Detect which cell encompasses the target text, then output its [X, Y] center coordinate. 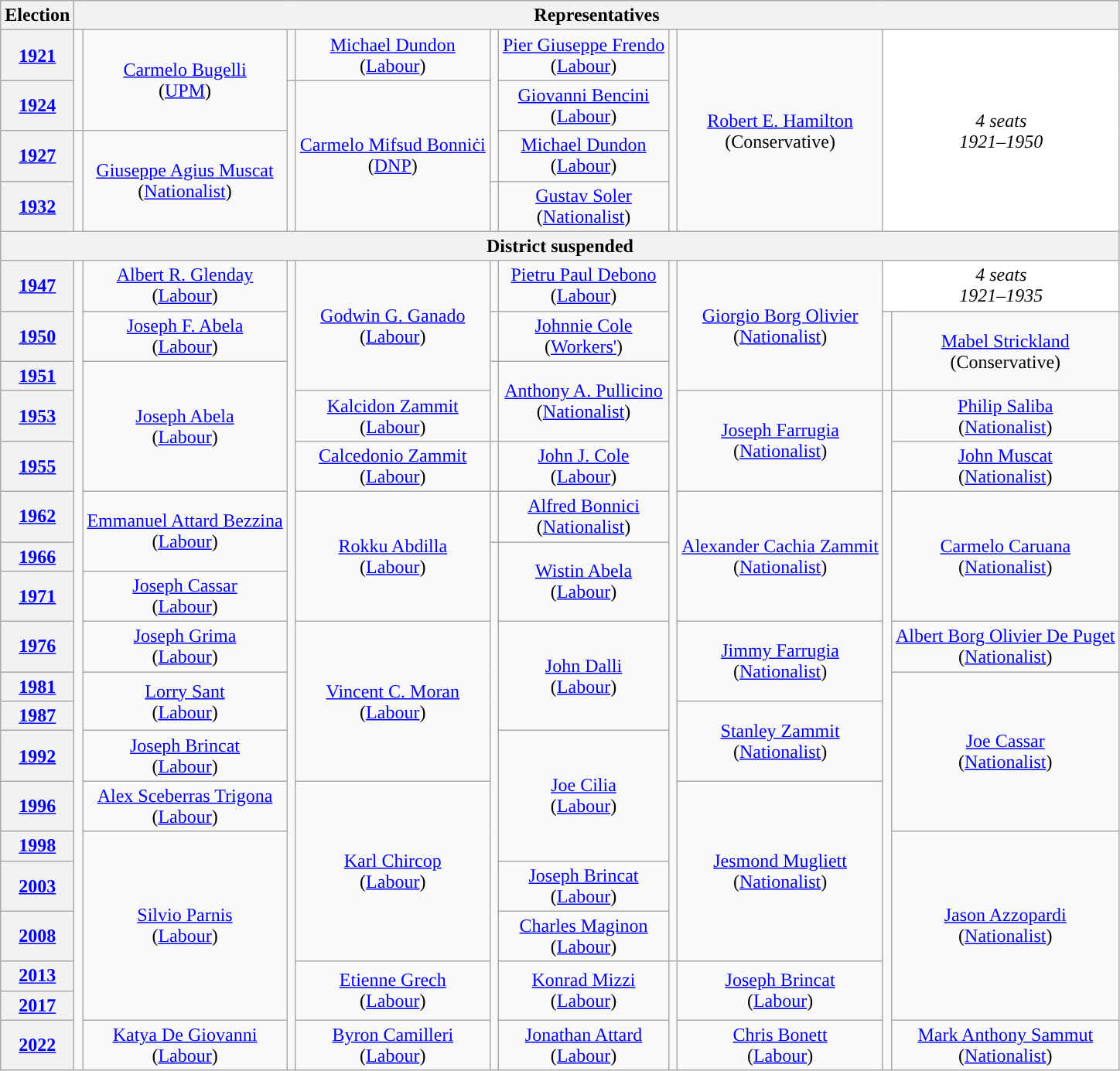
Giovanni Bencini(Labour) [583, 105]
1998 [37, 846]
1966 [37, 556]
Giuseppe Agius Muscat(Nationalist) [185, 181]
1996 [37, 806]
Johnnie Cole(Workers') [583, 336]
2013 [37, 976]
Carmelo Caruana(Nationalist) [1006, 556]
Gustav Soler(Nationalist) [583, 206]
Joseph F. Abela(Labour) [185, 336]
Karl Chircop(Labour) [393, 871]
1976 [37, 646]
District suspended [560, 246]
Representatives [597, 15]
Election [37, 15]
Jason Azzopardi(Nationalist) [1006, 926]
2008 [37, 936]
Anthony A. Pullicino(Nationalist) [583, 401]
1932 [37, 206]
Kalcidon Zammit(Labour) [393, 416]
Joseph Cassar(Labour) [185, 597]
Alex Sceberras Trigona(Labour) [185, 806]
John Muscat(Nationalist) [1006, 466]
1971 [37, 597]
Mabel Strickland(Conservative) [1006, 351]
Jonathan Attard(Labour) [583, 1045]
4 seats1921–1950 [1001, 131]
Vincent C. Moran(Labour) [393, 701]
Jesmond Mugliett(Nationalist) [780, 871]
Calcedonio Zammit(Labour) [393, 466]
1953 [37, 416]
Stanley Zammit(Nationalist) [780, 741]
John Dalli(Labour) [583, 676]
2017 [37, 1005]
Joe Cilia(Labour) [583, 796]
Mark Anthony Sammut(Nationalist) [1006, 1045]
Philip Saliba(Nationalist) [1006, 416]
Konrad Mizzi(Labour) [583, 991]
Joseph Grima(Labour) [185, 646]
Godwin G. Ganado(Labour) [393, 326]
Pietru Paul Debono(Labour) [583, 286]
1927 [37, 156]
Jimmy Farrugia(Nationalist) [780, 662]
Byron Camilleri(Labour) [393, 1045]
Emmanuel Attard Bezzina(Labour) [185, 530]
Joseph Farrugia(Nationalist) [780, 441]
1950 [37, 336]
Joseph Abela(Labour) [185, 426]
1947 [37, 286]
1992 [37, 756]
Joe Cassar(Nationalist) [1006, 752]
1981 [37, 687]
1987 [37, 716]
Alexander Cachia Zammit(Nationalist) [780, 556]
Silvio Parnis(Labour) [185, 926]
2003 [37, 886]
Chris Bonett(Labour) [780, 1045]
1921 [37, 56]
Giorgio Borg Olivier(Nationalist) [780, 326]
Robert E. Hamilton(Conservative) [780, 131]
Pier Giuseppe Frendo(Labour) [583, 56]
1962 [37, 517]
John J. Cole(Labour) [583, 466]
Carmelo Mifsud Bonniċi(DNP) [393, 156]
4 seats1921–1935 [1001, 286]
Albert Borg Olivier De Puget(Nationalist) [1006, 646]
Alfred Bonnici(Nationalist) [583, 517]
2022 [37, 1045]
1951 [37, 376]
Wistin Abela(Labour) [583, 582]
Etienne Grech(Labour) [393, 991]
Katya De Giovanni(Labour) [185, 1045]
Albert R. Glenday(Labour) [185, 286]
Carmelo Bugelli(UPM) [185, 80]
1924 [37, 105]
Rokku Abdilla(Labour) [393, 556]
1955 [37, 466]
Lorry Sant(Labour) [185, 701]
Charles Maginon(Labour) [583, 936]
